Capture the cell that displays the provided text and extract its [x, y] central coordinate. 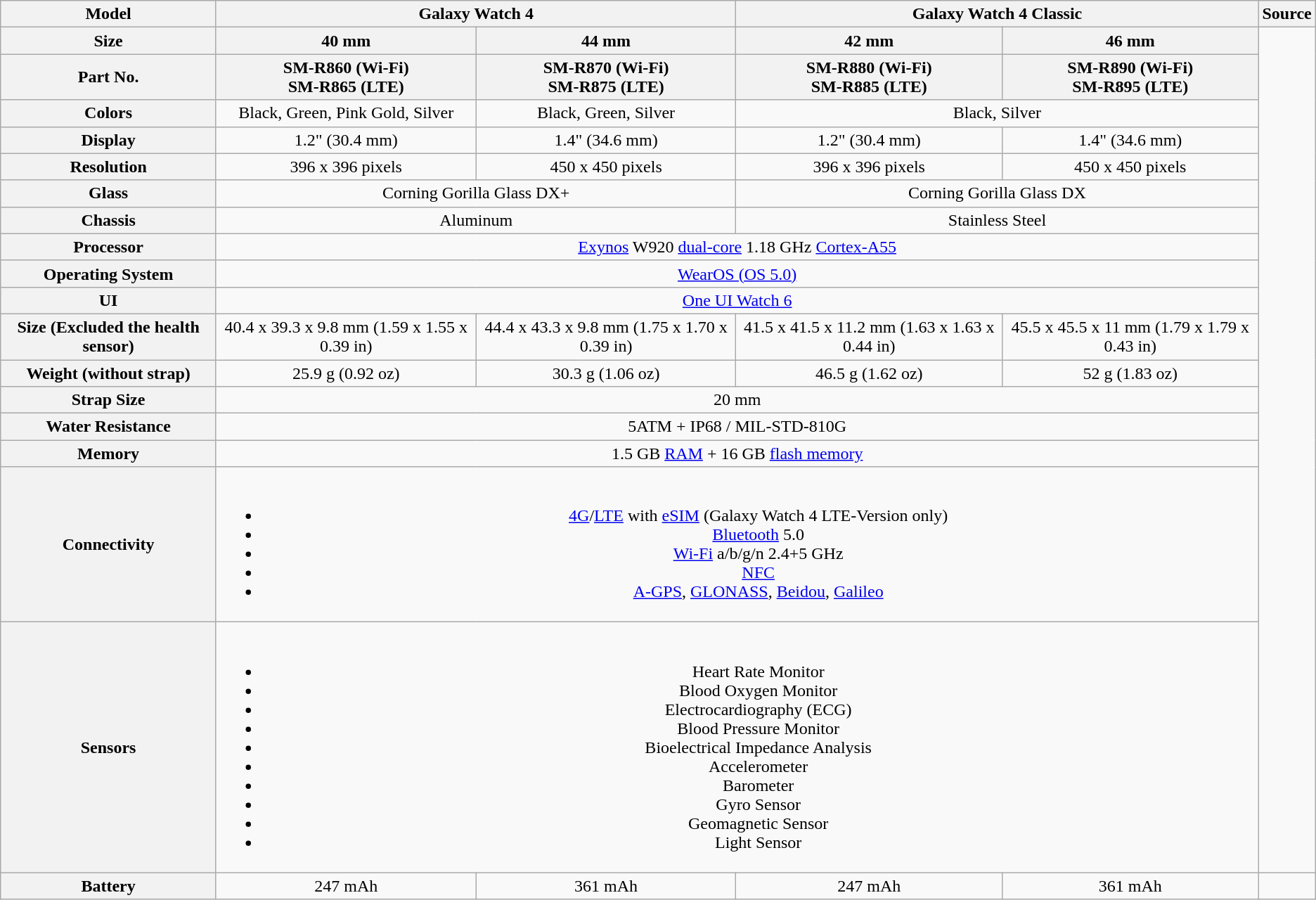
Weight (without strap) [108, 373]
Strap Size [108, 400]
46 mm [1130, 41]
One UI Watch 6 [737, 300]
Part No. [108, 77]
44.4 x 43.3 x 9.8 mm (1.75 x 1.70 x 0.39 in) [606, 336]
Memory [108, 454]
25.9 g (0.92 oz) [346, 373]
Colors [108, 113]
Black, Green, Silver [606, 113]
Corning Gorilla Glass DX+ [476, 193]
Source [1286, 14]
30.3 g (1.06 oz) [606, 373]
52 g (1.83 oz) [1130, 373]
4G/LTE with eSIM (Galaxy Watch 4 LTE-Version only)Bluetooth 5.0Wi-Fi a/b/g/n 2.4+5 GHzNFCA-GPS, GLONASS, Beidou, Galileo [737, 544]
Aluminum [476, 220]
Sensors [108, 747]
Size (Excluded the health sensor) [108, 336]
WearOS (OS 5.0) [737, 274]
41.5 x 41.5 x 11.2 mm (1.63 x 1.63 x 0.44 in) [869, 336]
Galaxy Watch 4 [476, 14]
Galaxy Watch 4 Classic [997, 14]
Connectivity [108, 544]
40.4 x 39.3 x 9.8 mm (1.59 x 1.55 x 0.39 in) [346, 336]
Size [108, 41]
SM-R860 (Wi-Fi)SM-R865 (LTE) [346, 77]
Processor [108, 247]
44 mm [606, 41]
46.5 g (1.62 oz) [869, 373]
UI [108, 300]
Resolution [108, 167]
20 mm [737, 400]
45.5 x 45.5 x 11 mm (1.79 x 1.79 x 0.43 in) [1130, 336]
Glass [108, 193]
Battery [108, 886]
5ATM + IP68 / MIL-STD-810G [737, 427]
Display [108, 140]
Black, Green, Pink Gold, Silver [346, 113]
Stainless Steel [997, 220]
Black, Silver [997, 113]
Exynos W920 dual-core 1.18 GHz Cortex-A55 [737, 247]
SM-R880 (Wi-Fi)SM-R885 (LTE) [869, 77]
42 mm [869, 41]
40 mm [346, 41]
Operating System [108, 274]
Corning Gorilla Glass DX [997, 193]
Water Resistance [108, 427]
SM-R890 (Wi-Fi)SM-R895 (LTE) [1130, 77]
1.5 GB RAM + 16 GB flash memory [737, 454]
SM-R870 (Wi-Fi)SM-R875 (LTE) [606, 77]
Chassis [108, 220]
Model [108, 14]
